Return (X, Y) of the center of cell containing provided text 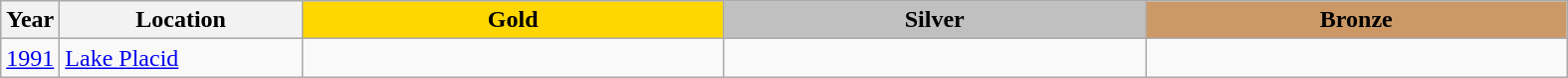
1991 (30, 58)
Lake Placid (181, 58)
Bronze (1356, 20)
Silver (935, 20)
Location (181, 20)
Year (30, 20)
Gold (513, 20)
